Capture the cell that displays the provided text and extract its [X, Y] central coordinate. 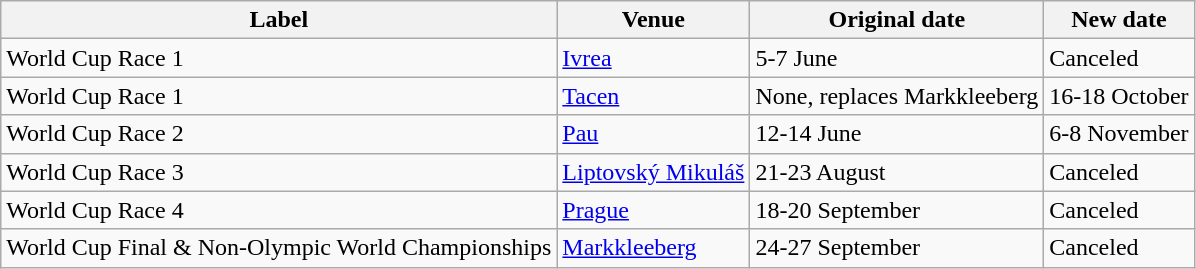
Venue [654, 20]
21-23 August [897, 172]
Original date [897, 20]
24-27 September [897, 248]
Markkleeberg [654, 248]
Tacen [654, 96]
World Cup Race 3 [279, 172]
12-14 June [897, 134]
Label [279, 20]
World Cup Race 4 [279, 210]
6-8 November [1119, 134]
World Cup Final & Non-Olympic World Championships [279, 248]
Prague [654, 210]
World Cup Race 2 [279, 134]
Pau [654, 134]
None, replaces Markkleeberg [897, 96]
16-18 October [1119, 96]
5-7 June [897, 58]
Liptovský Mikuláš [654, 172]
Ivrea [654, 58]
18-20 September [897, 210]
New date [1119, 20]
